Return the [x, y] coordinate for the center point of the cell that contains the specified text.  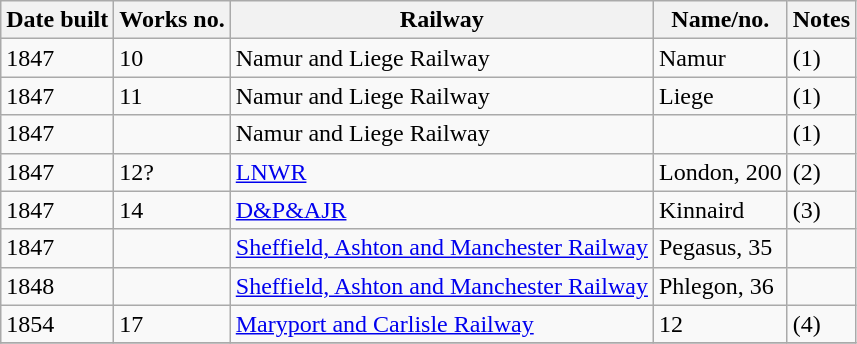
14 [172, 210]
D&P&AJR [442, 210]
(2) [821, 172]
London, 200 [720, 172]
12? [172, 172]
(4) [821, 324]
12 [720, 324]
(3) [821, 210]
1854 [58, 324]
1848 [58, 286]
Name/no. [720, 20]
Phlegon, 36 [720, 286]
LNWR [442, 172]
Liege [720, 96]
17 [172, 324]
10 [172, 58]
11 [172, 96]
Date built [58, 20]
Works no. [172, 20]
Kinnaird [720, 210]
Notes [821, 20]
Namur [720, 58]
Railway [442, 20]
Maryport and Carlisle Railway [442, 324]
Pegasus, 35 [720, 248]
